Pinpoint the cell where the given text exists, returning its (x, y) midpoint coordinate. 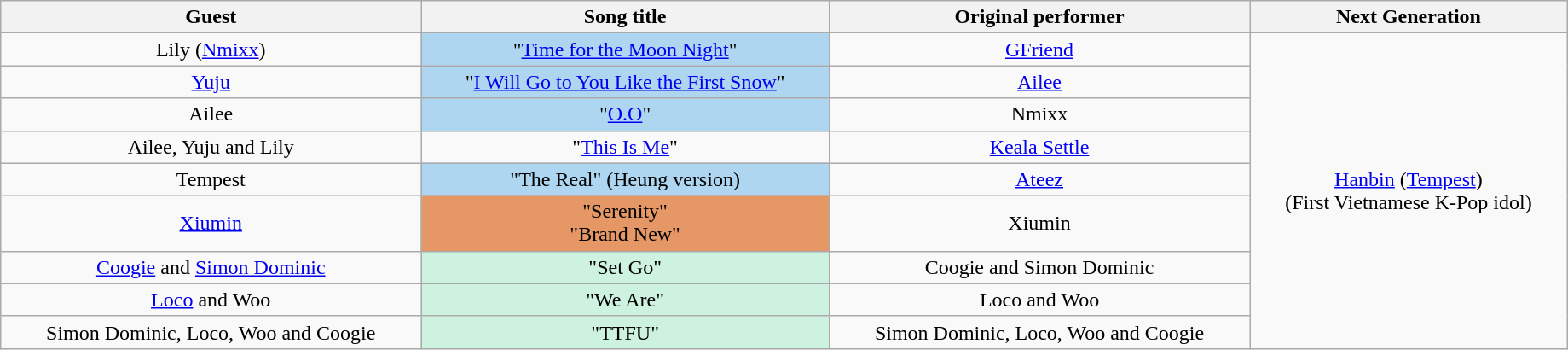
Lily (Nmixx) (211, 50)
Keala Settle (1040, 147)
Next Generation (1409, 17)
"Serenity""Brand New" (626, 224)
Nmixx (1040, 114)
Tempest (211, 179)
"This Is Me" (626, 147)
Hanbin (Tempest) (First Vietnamese K-Pop idol) (1409, 191)
"Set Go" (626, 267)
"The Real" (Heung version) (626, 179)
"TTFU" (626, 332)
Ateez (1040, 179)
"I Will Go to You Like the First Snow" (626, 82)
"O.O" (626, 114)
Yuju (211, 82)
"We Are" (626, 300)
Guest (211, 17)
Song title (626, 17)
Ailee, Yuju and Lily (211, 147)
"Time for the Moon Night" (626, 50)
GFriend (1040, 50)
Original performer (1040, 17)
